Output the (X, Y) coordinate of the center of the cell containing the given text.  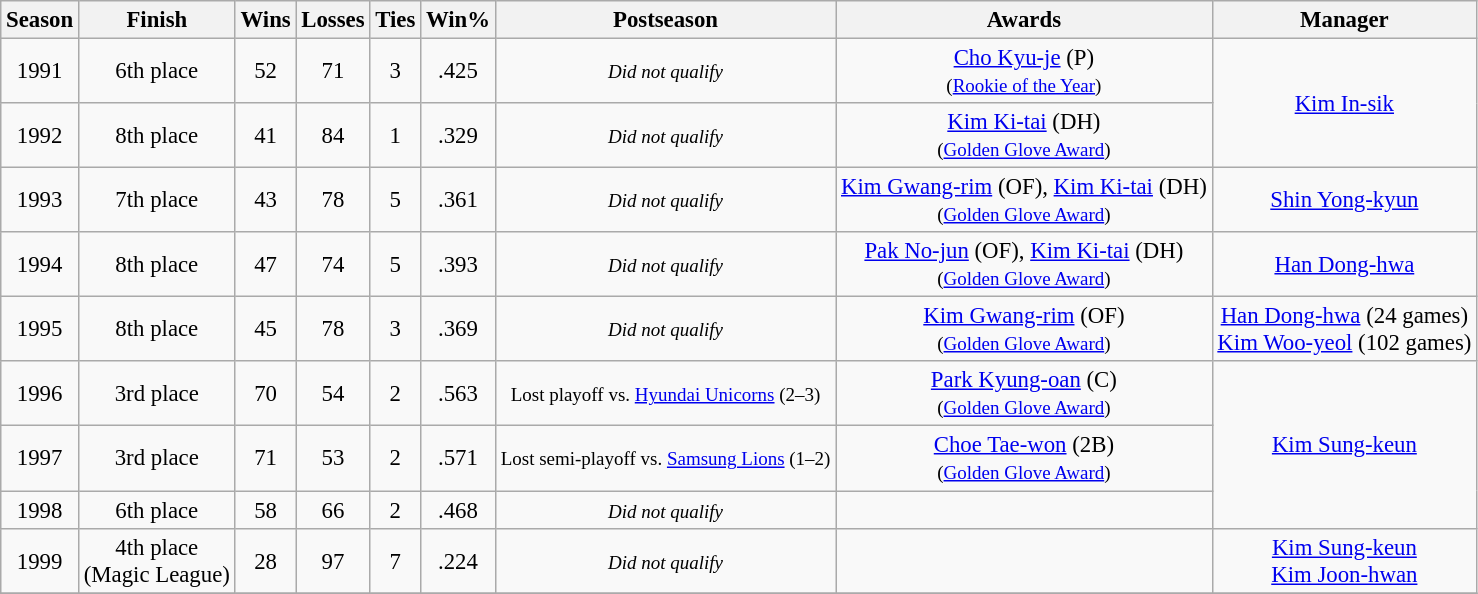
Kim Gwang-rim (OF)(Golden Glove Award) (1024, 330)
Lost semi-playoff vs. Samsung Lions (1–2) (665, 458)
1994 (40, 264)
Cho Kyu-je (P)(Rookie of the Year) (1024, 72)
1 (396, 136)
Pak No-jun (OF), Kim Ki-tai (DH)(Golden Glove Award) (1024, 264)
Kim Sung-keunKim Joon-hwan (1344, 560)
58 (266, 510)
.393 (458, 264)
Choe Tae-won (2B)(Golden Glove Award) (1024, 458)
Kim Ki-tai (DH)(Golden Glove Award) (1024, 136)
1999 (40, 560)
.224 (458, 560)
52 (266, 72)
70 (266, 394)
Kim In-sik (1344, 104)
Losses (333, 20)
.468 (458, 510)
1993 (40, 200)
Han Dong-hwa (1344, 264)
74 (333, 264)
Season (40, 20)
.369 (458, 330)
Wins (266, 20)
66 (333, 510)
Awards (1024, 20)
41 (266, 136)
54 (333, 394)
Postseason (665, 20)
Manager (1344, 20)
Finish (156, 20)
7 (396, 560)
1997 (40, 458)
1996 (40, 394)
.361 (458, 200)
Lost playoff vs. Hyundai Unicorns (2–3) (665, 394)
Ties (396, 20)
Kim Sung-keun (1344, 446)
.563 (458, 394)
Shin Yong-kyun (1344, 200)
1991 (40, 72)
97 (333, 560)
.571 (458, 458)
53 (333, 458)
84 (333, 136)
Kim Gwang-rim (OF), Kim Ki-tai (DH)(Golden Glove Award) (1024, 200)
45 (266, 330)
.329 (458, 136)
47 (266, 264)
1992 (40, 136)
7th place (156, 200)
43 (266, 200)
1998 (40, 510)
Han Dong-hwa (24 games)Kim Woo-yeol (102 games) (1344, 330)
Win% (458, 20)
.425 (458, 72)
1995 (40, 330)
4th place(Magic League) (156, 560)
Park Kyung-oan (C)(Golden Glove Award) (1024, 394)
28 (266, 560)
